Capture the cell that displays the provided text and extract its [x, y] central coordinate. 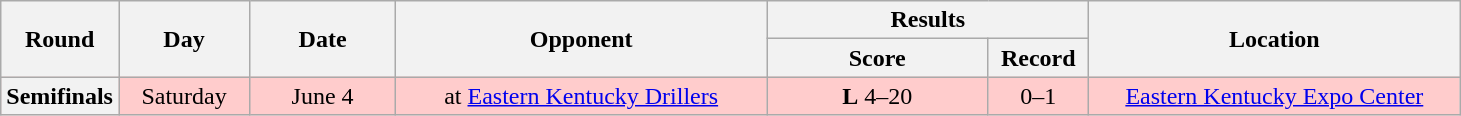
Opponent [582, 39]
Score [878, 58]
Round [60, 39]
Semifinals [60, 96]
Saturday [184, 96]
0–1 [1038, 96]
Results [928, 20]
June 4 [323, 96]
L 4–20 [878, 96]
Record [1038, 58]
Day [184, 39]
Eastern Kentucky Expo Center [1274, 96]
at Eastern Kentucky Drillers [582, 96]
Location [1274, 39]
Date [323, 39]
